Return (x, y) of the center of cell containing provided text 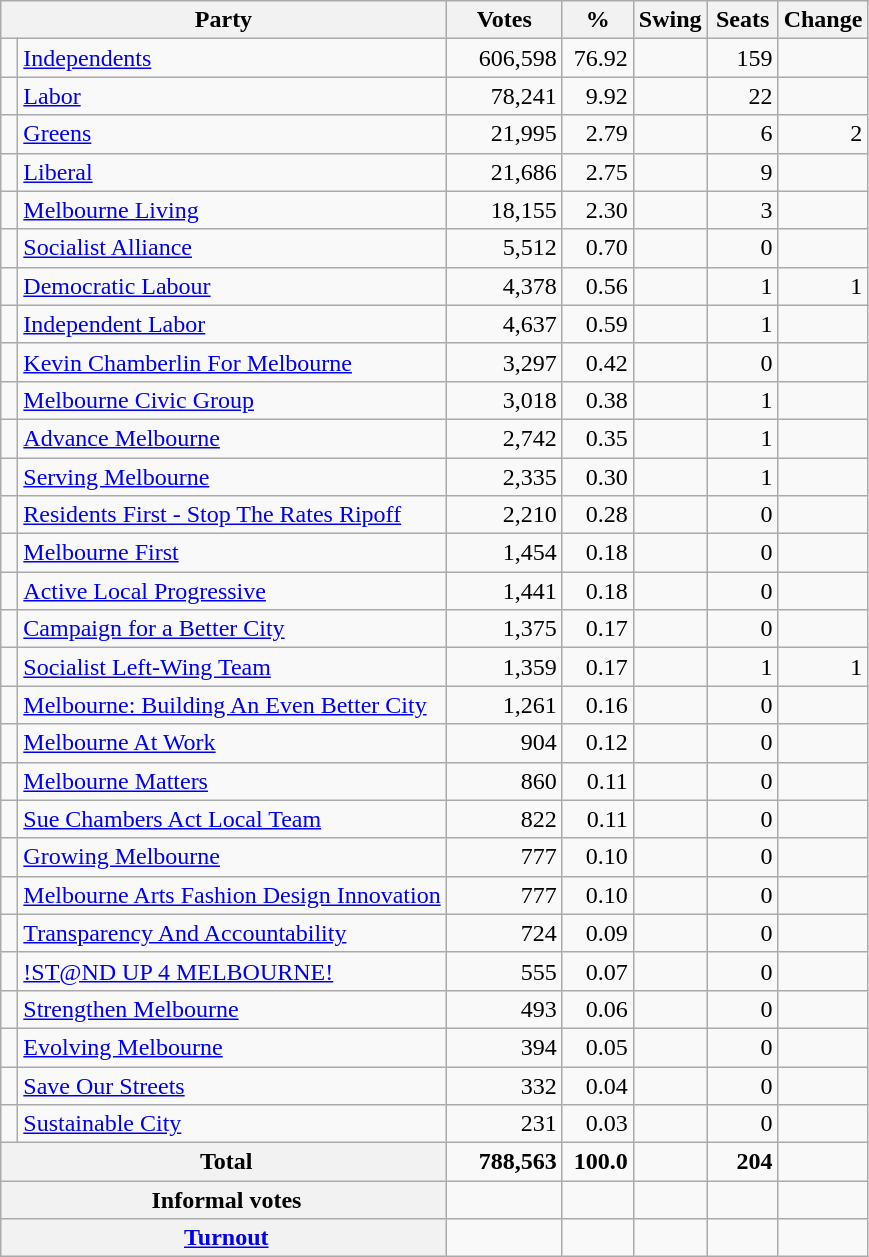
788,563 (504, 1162)
0.56 (598, 286)
Melbourne At Work (232, 743)
Growing Melbourne (232, 857)
3,297 (504, 362)
Campaign for a Better City (232, 629)
0.42 (598, 362)
0.30 (598, 477)
0.16 (598, 705)
Swing (670, 20)
Serving Melbourne (232, 477)
231 (504, 1124)
2.30 (598, 210)
9.92 (598, 96)
2,210 (504, 515)
6 (742, 134)
2,335 (504, 477)
1,454 (504, 553)
Votes (504, 20)
76.92 (598, 58)
21,686 (504, 172)
Melbourne: Building An Even Better City (232, 705)
78,241 (504, 96)
!ST@ND UP 4 MELBOURNE! (232, 971)
822 (504, 819)
Residents First - Stop The Rates Ripoff (232, 515)
9 (742, 172)
0.09 (598, 933)
Save Our Streets (232, 1085)
159 (742, 58)
1,261 (504, 705)
1,375 (504, 629)
1,359 (504, 667)
Democratic Labour (232, 286)
100.0 (598, 1162)
904 (504, 743)
2,742 (504, 438)
0.35 (598, 438)
Transparency And Accountability (232, 933)
606,598 (504, 58)
21,995 (504, 134)
Melbourne First (232, 553)
Independent Labor (232, 324)
3,018 (504, 400)
Change (823, 20)
2 (823, 134)
Liberal (232, 172)
3 (742, 210)
Turnout (224, 1238)
4,637 (504, 324)
18,155 (504, 210)
22 (742, 96)
Melbourne Civic Group (232, 400)
204 (742, 1162)
0.38 (598, 400)
Informal votes (224, 1200)
0.28 (598, 515)
Evolving Melbourne (232, 1047)
1,441 (504, 591)
% (598, 20)
555 (504, 971)
Socialist Left-Wing Team (232, 667)
Greens (232, 134)
Melbourne Matters (232, 781)
860 (504, 781)
0.12 (598, 743)
0.03 (598, 1124)
Kevin Chamberlin For Melbourne (232, 362)
332 (504, 1085)
Total (224, 1162)
0.59 (598, 324)
493 (504, 1009)
Party (224, 20)
4,378 (504, 286)
394 (504, 1047)
5,512 (504, 248)
Sue Chambers Act Local Team (232, 819)
724 (504, 933)
Active Local Progressive (232, 591)
0.07 (598, 971)
2.75 (598, 172)
Melbourne Living (232, 210)
Labor (232, 96)
Advance Melbourne (232, 438)
0.04 (598, 1085)
Socialist Alliance (232, 248)
2.79 (598, 134)
Seats (742, 20)
Strengthen Melbourne (232, 1009)
Melbourne Arts Fashion Design Innovation (232, 895)
0.70 (598, 248)
Sustainable City (232, 1124)
Independents (232, 58)
0.06 (598, 1009)
0.05 (598, 1047)
